Find where the given text appears and provide that cell's center as (X, Y) coordinate. 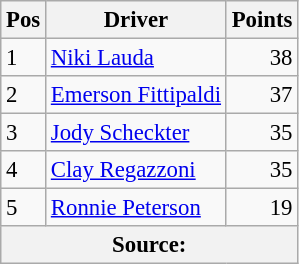
37 (262, 95)
38 (262, 58)
19 (262, 208)
Source: (150, 245)
1 (24, 58)
2 (24, 95)
Niki Lauda (136, 58)
5 (24, 208)
4 (24, 170)
Pos (24, 20)
Emerson Fittipaldi (136, 95)
3 (24, 133)
Driver (136, 20)
Points (262, 20)
Clay Regazzoni (136, 170)
Jody Scheckter (136, 133)
Ronnie Peterson (136, 208)
